Search for the cell housing the specified text and yield its (X, Y) center coordinate. 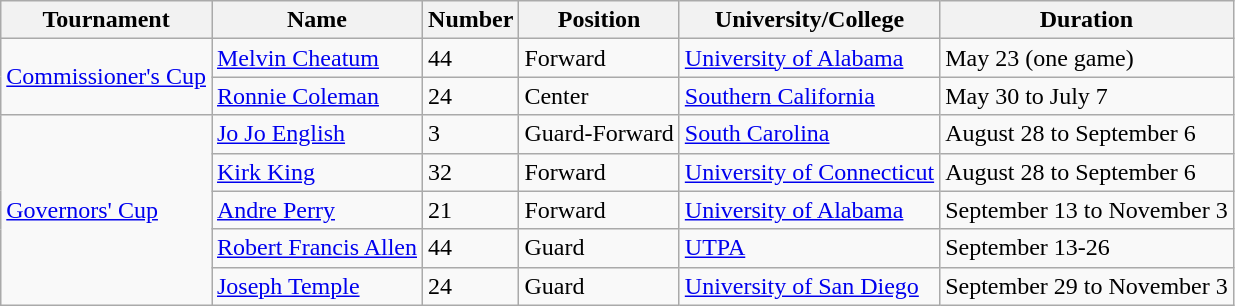
Position (599, 20)
Duration (1087, 20)
32 (471, 172)
Andre Perry (318, 210)
Melvin Cheatum (318, 58)
September 29 to November 3 (1087, 286)
University/College (809, 20)
South Carolina (809, 134)
Robert Francis Allen (318, 248)
May 30 to July 7 (1087, 96)
May 23 (one game) (1087, 58)
Guard-Forward (599, 134)
University of Connecticut (809, 172)
21 (471, 210)
University of San Diego (809, 286)
Center (599, 96)
Number (471, 20)
Joseph Temple (318, 286)
September 13-26 (1087, 248)
Jo Jo English (318, 134)
3 (471, 134)
Commissioner's Cup (106, 77)
September 13 to November 3 (1087, 210)
Southern California (809, 96)
Tournament (106, 20)
Ronnie Coleman (318, 96)
UTPA (809, 248)
Governors' Cup (106, 210)
Name (318, 20)
Kirk King (318, 172)
